Extract the [x, y] coordinate from the center of the cell holding the provided text.  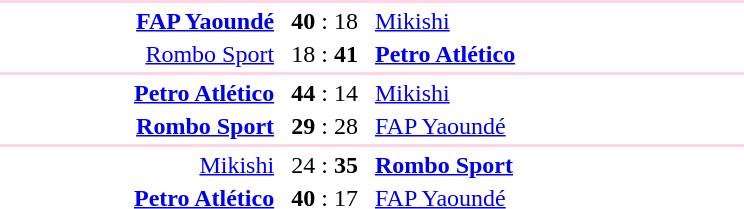
24 : 35 [325, 165]
44 : 14 [325, 93]
29 : 28 [325, 126]
18 : 41 [325, 54]
40 : 18 [325, 21]
